Return the [X, Y] coordinate for the center point of the cell that contains the specified text.  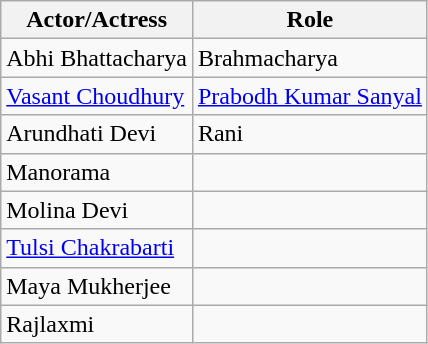
Maya Mukherjee [97, 286]
Rani [310, 134]
Abhi Bhattacharya [97, 58]
Actor/Actress [97, 20]
Prabodh Kumar Sanyal [310, 96]
Manorama [97, 172]
Brahmacharya [310, 58]
Arundhati Devi [97, 134]
Role [310, 20]
Molina Devi [97, 210]
Rajlaxmi [97, 324]
Tulsi Chakrabarti [97, 248]
Vasant Choudhury [97, 96]
